Capture the cell that displays the provided text and extract its [X, Y] central coordinate. 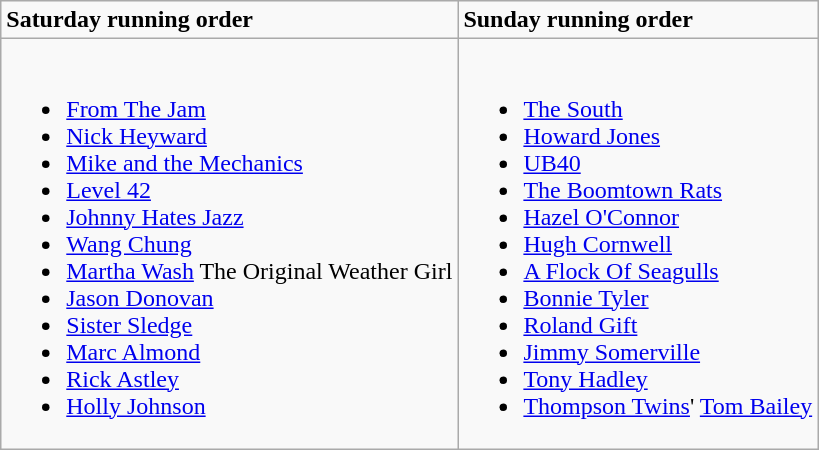
Sunday running order [638, 20]
Saturday running order [230, 20]
